Provide the (X, Y) coordinate of the cell's center where the given text is located.  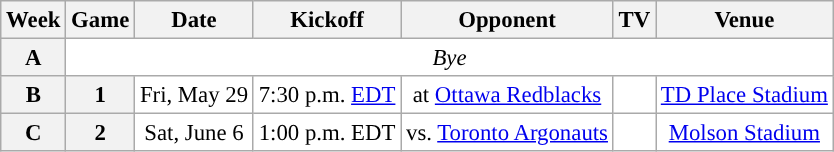
2 (100, 133)
at Ottawa Redblacks (508, 95)
Week (34, 20)
TV (634, 20)
Opponent (508, 20)
B (34, 95)
C (34, 133)
A (34, 58)
7:30 p.m. EDT (326, 95)
TD Place Stadium (745, 95)
vs. Toronto Argonauts (508, 133)
Venue (745, 20)
Bye (450, 58)
1:00 p.m. EDT (326, 133)
Game (100, 20)
Sat, June 6 (194, 133)
Kickoff (326, 20)
Date (194, 20)
1 (100, 95)
Fri, May 29 (194, 95)
Molson Stadium (745, 133)
